Detect which cell encompasses the target text, then output its (X, Y) center coordinate. 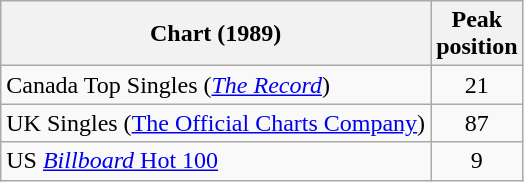
Peakposition (477, 34)
Chart (1989) (216, 34)
21 (477, 85)
9 (477, 161)
US Billboard Hot 100 (216, 161)
87 (477, 123)
UK Singles (The Official Charts Company) (216, 123)
Canada Top Singles (The Record) (216, 85)
